Scan for the cell matching the given text and deliver its [x, y] coordinate at center. 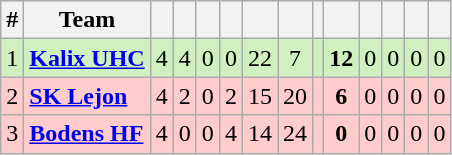
1 [12, 58]
24 [296, 134]
Kalix UHC [87, 58]
3 [12, 134]
15 [260, 96]
Bodens HF [87, 134]
14 [260, 134]
12 [342, 58]
20 [296, 96]
Team [87, 20]
6 [342, 96]
# [12, 20]
22 [260, 58]
7 [296, 58]
SK Lejon [87, 96]
